Detect which cell encompasses the target text, then output its (X, Y) center coordinate. 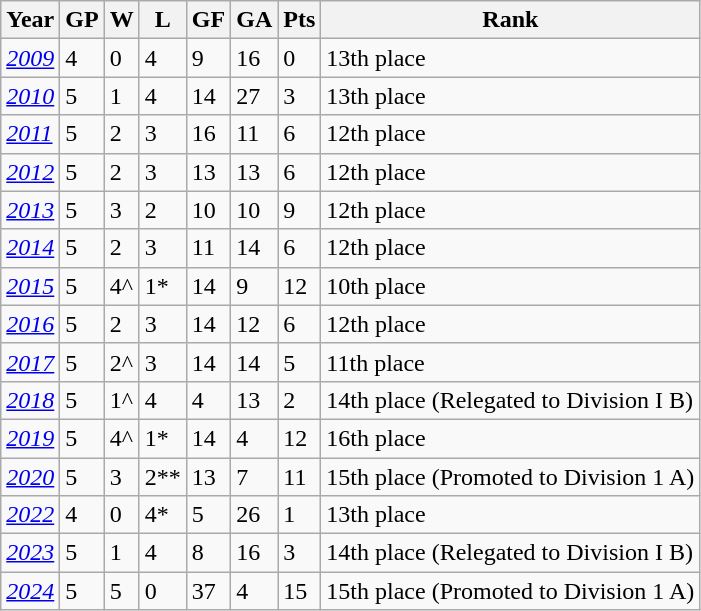
2013 (30, 210)
2018 (30, 400)
7 (254, 477)
2010 (30, 96)
16th place (510, 438)
15 (300, 591)
Year (30, 20)
2016 (30, 324)
2023 (30, 553)
2** (162, 477)
Pts (300, 20)
37 (208, 591)
1^ (122, 400)
26 (254, 515)
2011 (30, 134)
GF (208, 20)
8 (208, 553)
2012 (30, 172)
27 (254, 96)
2022 (30, 515)
4* (162, 515)
2017 (30, 362)
11th place (510, 362)
2019 (30, 438)
W (122, 20)
2^ (122, 362)
Rank (510, 20)
GP (82, 20)
GA (254, 20)
2020 (30, 477)
L (162, 20)
2024 (30, 591)
10th place (510, 286)
2015 (30, 286)
2009 (30, 58)
2014 (30, 248)
